Return [x, y] of the center of cell containing provided text 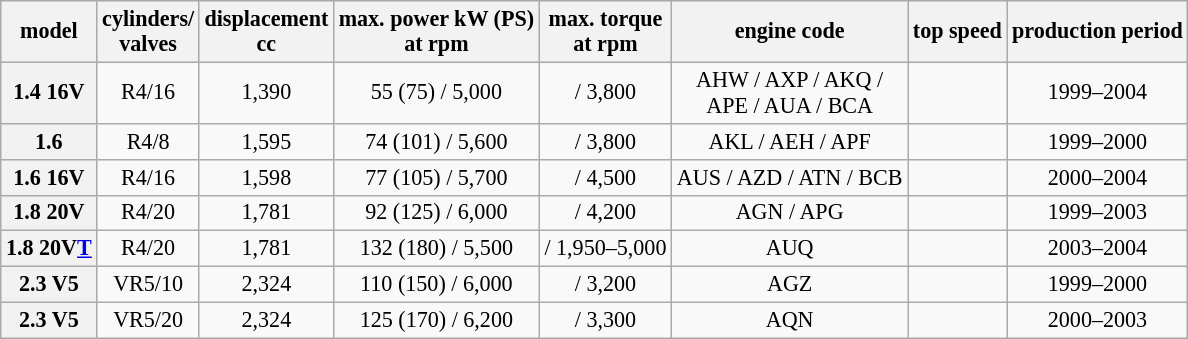
AUQ [790, 249]
engine code [790, 30]
2000–2004 [1098, 177]
/ 4,200 [605, 213]
VR5/20 [148, 320]
132 (180) / 5,500 [436, 249]
1.8 20V [49, 213]
/ 3,200 [605, 284]
1,595 [266, 141]
displacementcc [266, 30]
VR5/10 [148, 284]
production period [1098, 30]
1.4 16V [49, 92]
92 (125) / 6,000 [436, 213]
77 (105) / 5,700 [436, 177]
AGN / APG [790, 213]
/ 4,500 [605, 177]
2003–2004 [1098, 249]
/ 1,950–5,000 [605, 249]
AQN [790, 320]
model [49, 30]
125 (170) / 6,200 [436, 320]
max. power kW (PS)at rpm [436, 30]
max. torqueat rpm [605, 30]
AUS / AZD / ATN / BCB [790, 177]
1999–2004 [1098, 92]
AGZ [790, 284]
2000–2003 [1098, 320]
1.8 20VT [49, 249]
55 (75) / 5,000 [436, 92]
1.6 16V [49, 177]
1.6 [49, 141]
/ 3,300 [605, 320]
AHW / AXP / AKQ / APE / AUA / BCA [790, 92]
110 (150) / 6,000 [436, 284]
1,598 [266, 177]
1,390 [266, 92]
1999–2003 [1098, 213]
top speed [958, 30]
74 (101) / 5,600 [436, 141]
AKL / AEH / APF [790, 141]
R4/8 [148, 141]
cylinders/valves [148, 30]
